From the cell containing the given text, extract its center point as (X, Y) coordinate. 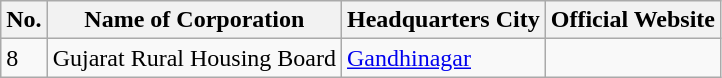
8 (24, 58)
Gujarat Rural Housing Board (194, 58)
Name of Corporation (194, 20)
Gandhinagar (444, 58)
Headquarters City (444, 20)
No. (24, 20)
Official Website (632, 20)
